Search for the cell housing the specified text and yield its (x, y) center coordinate. 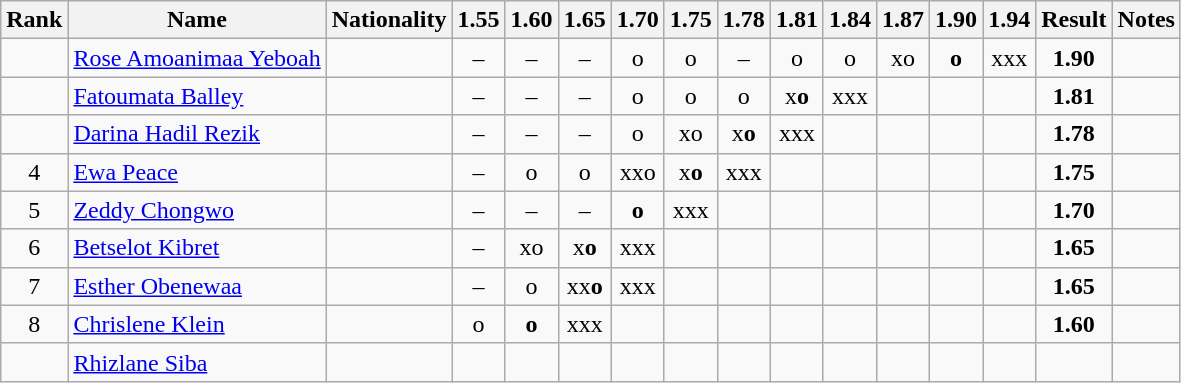
Esther Obenewaa (197, 286)
Rhizlane Siba (197, 362)
8 (34, 324)
Zeddy Chongwo (197, 210)
6 (34, 248)
Rose Amoanimaa Yeboah (197, 58)
Chrislene Klein (197, 324)
Ewa Peace (197, 172)
Rank (34, 20)
1.84 (850, 20)
Name (197, 20)
Betselot Kibret (197, 248)
1.94 (1010, 20)
Result (1074, 20)
4 (34, 172)
Fatoumata Balley (197, 96)
5 (34, 210)
7 (34, 286)
Darina Hadil Rezik (197, 134)
1.87 (902, 20)
1.55 (478, 20)
Notes (1146, 20)
Nationality (389, 20)
